Return the [x, y] coordinate for the center point of the cell that contains the specified text.  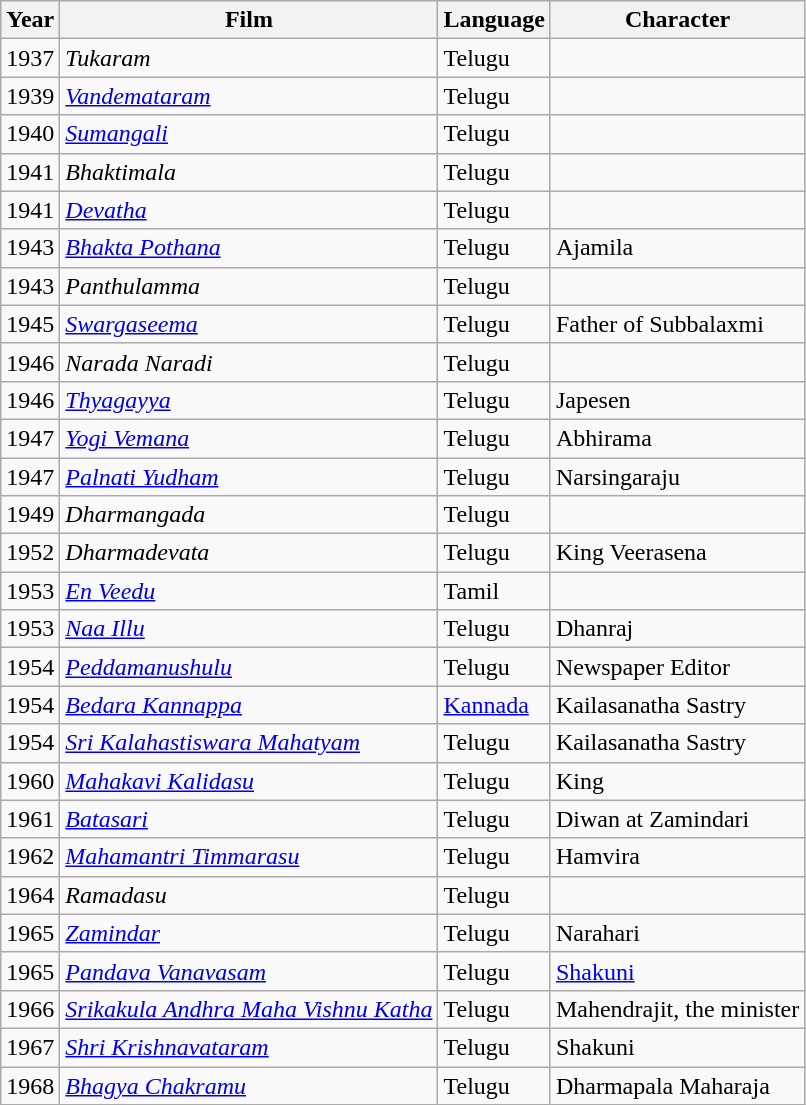
Swargaseema [249, 324]
Mahendrajit, the minister [677, 1009]
Dharmangada [249, 515]
Shri Krishnavataram [249, 1047]
Palnati Yudham [249, 477]
Narsingaraju [677, 477]
Devatha [249, 210]
Ramadasu [249, 895]
King [677, 781]
Vandemataram [249, 96]
Ajamila [677, 248]
Tukaram [249, 58]
Japesen [677, 400]
1960 [30, 781]
Bhakta Pothana [249, 248]
Pandava Vanavasam [249, 971]
1961 [30, 819]
Newspaper Editor [677, 667]
Mahakavi Kalidasu [249, 781]
Character [677, 20]
1966 [30, 1009]
Sumangali [249, 134]
Bhagya Chakramu [249, 1085]
Yogi Vemana [249, 438]
Father of Subbalaxmi [677, 324]
Dharmadevata [249, 553]
1962 [30, 857]
1939 [30, 96]
Thyagayya [249, 400]
1949 [30, 515]
Kannada [494, 705]
Naa Illu [249, 629]
Bhaktimala [249, 172]
Hamvira [677, 857]
Panthulamma [249, 286]
Diwan at Zamindari [677, 819]
Tamil [494, 591]
Year [30, 20]
Srikakula Andhra Maha Vishnu Katha [249, 1009]
En Veedu [249, 591]
Language [494, 20]
Zamindar [249, 933]
1945 [30, 324]
1968 [30, 1085]
Abhirama [677, 438]
Film [249, 20]
Peddamanushulu [249, 667]
Dharmapala Maharaja [677, 1085]
1952 [30, 553]
1940 [30, 134]
Narahari [677, 933]
1967 [30, 1047]
1964 [30, 895]
King Veerasena [677, 553]
1937 [30, 58]
Mahamantri Timmarasu [249, 857]
Dhanraj [677, 629]
Batasari [249, 819]
Narada Naradi [249, 362]
Bedara Kannappa [249, 705]
Sri Kalahastiswara Mahatyam [249, 743]
